Locate the cell with the specified text and output its [x, y] center coordinate. 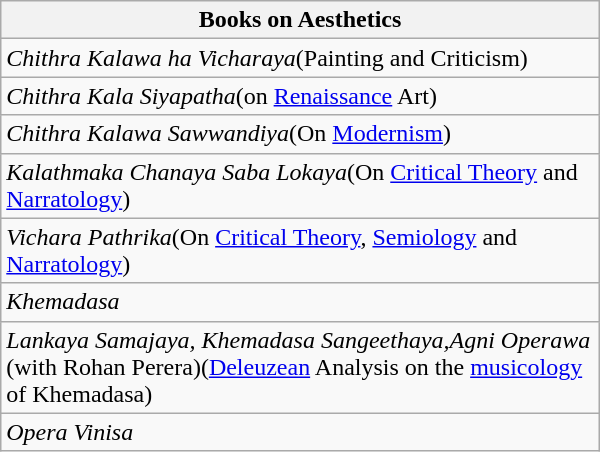
Chithra Kalawa Sawwandiya(On Modernism) [300, 134]
Kalathmaka Chanaya Saba Lokaya(On Critical Theory and Narratology) [300, 186]
Lankaya Samajaya, Khemadasa Sangeethaya,Agni Operawa (with Rohan Perera)(Deleuzean Analysis on the musicology of Khemadasa) [300, 367]
Books on Aesthetics [300, 20]
Opera Vinisa [300, 432]
Khemadasa [300, 302]
Chithra Kala Siyapatha(on Renaissance Art) [300, 96]
Vichara Pathrika(On Critical Theory, Semiology and Narratology) [300, 250]
Chithra Kalawa ha Vicharaya(Painting and Criticism) [300, 58]
